Identify which cell holds the provided text, then report its (x, y) central coordinate. 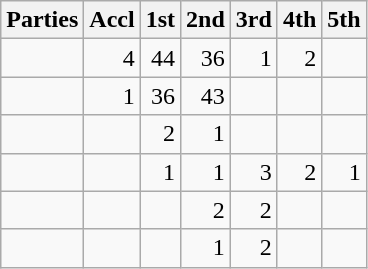
43 (206, 96)
4 (112, 58)
3 (254, 172)
Parties (42, 20)
1st (160, 20)
2nd (206, 20)
44 (160, 58)
5th (344, 20)
Accl (112, 20)
3rd (254, 20)
4th (299, 20)
